Capture the cell that displays the provided text and extract its (X, Y) central coordinate. 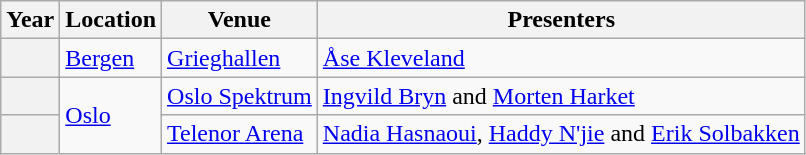
Nadia Hasnaoui, Haddy N'jie and Erik Solbakken (561, 134)
Location (111, 20)
Åse Kleveland (561, 58)
Oslo (111, 115)
Bergen (111, 58)
Oslo Spektrum (240, 96)
Telenor Arena (240, 134)
Presenters (561, 20)
Ingvild Bryn and Morten Harket (561, 96)
Venue (240, 20)
Grieghallen (240, 58)
Year (30, 20)
